From the cell containing the given text, extract its center point as [x, y] coordinate. 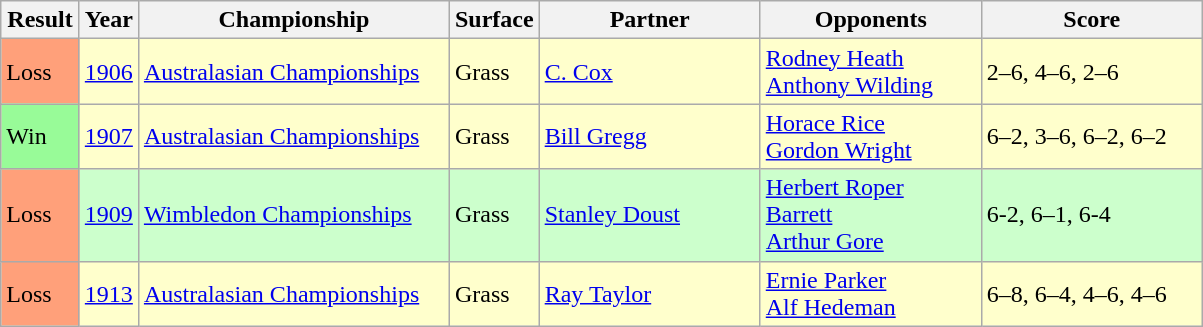
2–6, 4–6, 2–6 [1092, 72]
Partner [650, 20]
C. Cox [650, 72]
Championship [294, 20]
Opponents [870, 20]
Ernie Parker Alf Hedeman [870, 294]
Score [1092, 20]
Horace Rice Gordon Wright [870, 136]
1909 [108, 215]
Wimbledon Championships [294, 215]
1907 [108, 136]
Year [108, 20]
Bill Gregg [650, 136]
Stanley Doust [650, 215]
Win [40, 136]
6-2, 6–1, 6-4 [1092, 215]
Ray Taylor [650, 294]
Herbert Roper Barrett Arthur Gore [870, 215]
1913 [108, 294]
1906 [108, 72]
Rodney Heath Anthony Wilding [870, 72]
6–8, 6–4, 4–6, 4–6 [1092, 294]
6–2, 3–6, 6–2, 6–2 [1092, 136]
Result [40, 20]
Surface [494, 20]
